Find where the given text appears and provide that cell's center as (X, Y) coordinate. 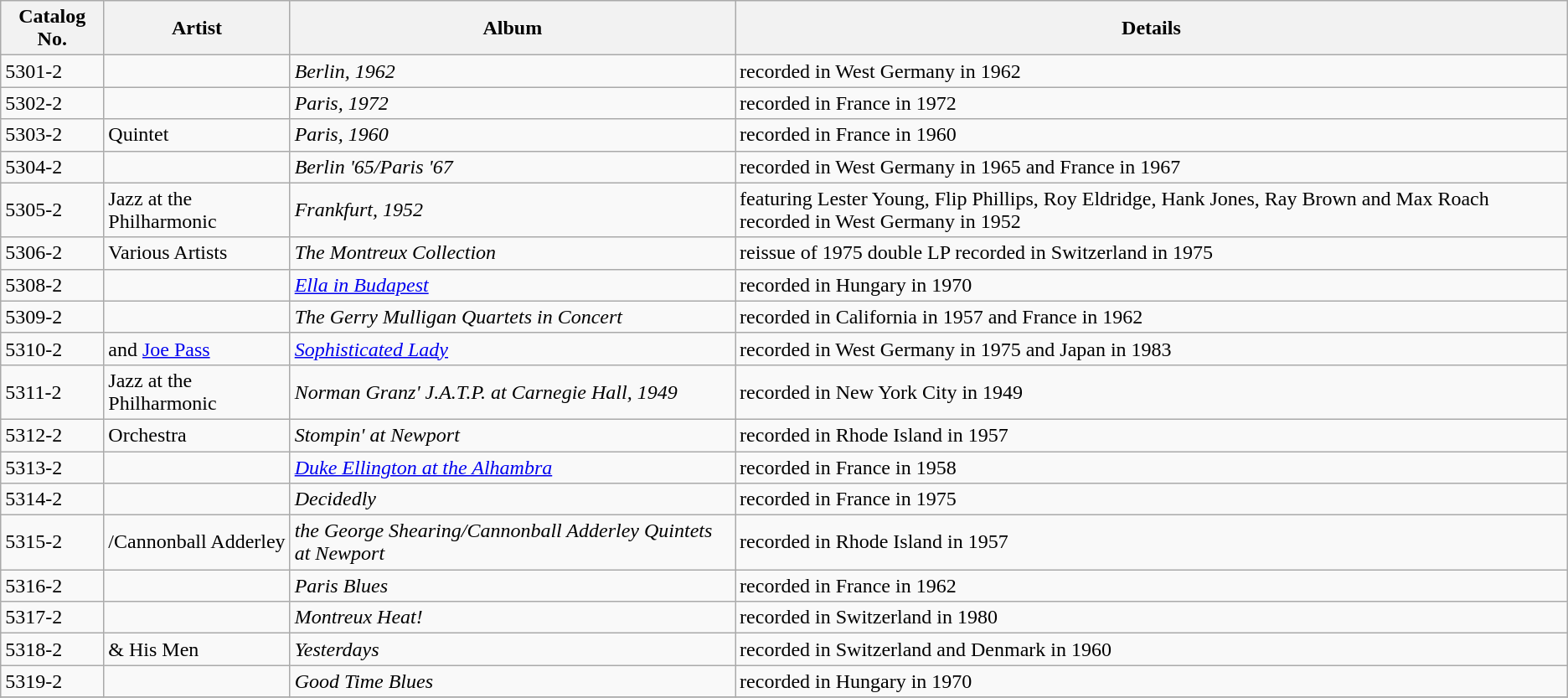
5306-2 (52, 253)
The Montreux Collection (513, 253)
recorded in France in 1958 (1152, 467)
recorded in West Germany in 1962 (1152, 71)
reissue of 1975 double LP recorded in Switzerland in 1975 (1152, 253)
Decidedly (513, 499)
Album (513, 28)
Norman Granz' J.A.T.P. at Carnegie Hall, 1949 (513, 392)
5311-2 (52, 392)
recorded in West Germany in 1975 and Japan in 1983 (1152, 349)
Catalog No. (52, 28)
recorded in West Germany in 1965 and France in 1967 (1152, 167)
5318-2 (52, 649)
/Cannonball Adderley (197, 543)
5313-2 (52, 467)
Details (1152, 28)
featuring Lester Young, Flip Phillips, Roy Eldridge, Hank Jones, Ray Brown and Max Roach recorded in West Germany in 1952 (1152, 209)
5309-2 (52, 317)
5310-2 (52, 349)
5301-2 (52, 71)
5302-2 (52, 103)
Various Artists (197, 253)
Paris, 1972 (513, 103)
Orchestra (197, 435)
Yesterdays (513, 649)
5315-2 (52, 543)
5317-2 (52, 618)
Ella in Budapest (513, 285)
Berlin, 1962 (513, 71)
recorded in Switzerland in 1980 (1152, 618)
5319-2 (52, 681)
Quintet (197, 135)
5305-2 (52, 209)
5312-2 (52, 435)
recorded in France in 1960 (1152, 135)
recorded in New York City in 1949 (1152, 392)
recorded in Switzerland and Denmark in 1960 (1152, 649)
Good Time Blues (513, 681)
Duke Ellington at the Alhambra (513, 467)
Artist (197, 28)
Montreux Heat! (513, 618)
Frankfurt, 1952 (513, 209)
Stompin' at Newport (513, 435)
recorded in France in 1972 (1152, 103)
the George Shearing/Cannonball Adderley Quintets at Newport (513, 543)
Sophisticated Lady (513, 349)
5304-2 (52, 167)
5316-2 (52, 586)
and Joe Pass (197, 349)
5314-2 (52, 499)
5303-2 (52, 135)
recorded in California in 1957 and France in 1962 (1152, 317)
5308-2 (52, 285)
Paris Blues (513, 586)
Paris, 1960 (513, 135)
The Gerry Mulligan Quartets in Concert (513, 317)
recorded in France in 1975 (1152, 499)
& His Men (197, 649)
recorded in France in 1962 (1152, 586)
Berlin '65/Paris '67 (513, 167)
